Search for the cell housing the specified text and yield its [X, Y] center coordinate. 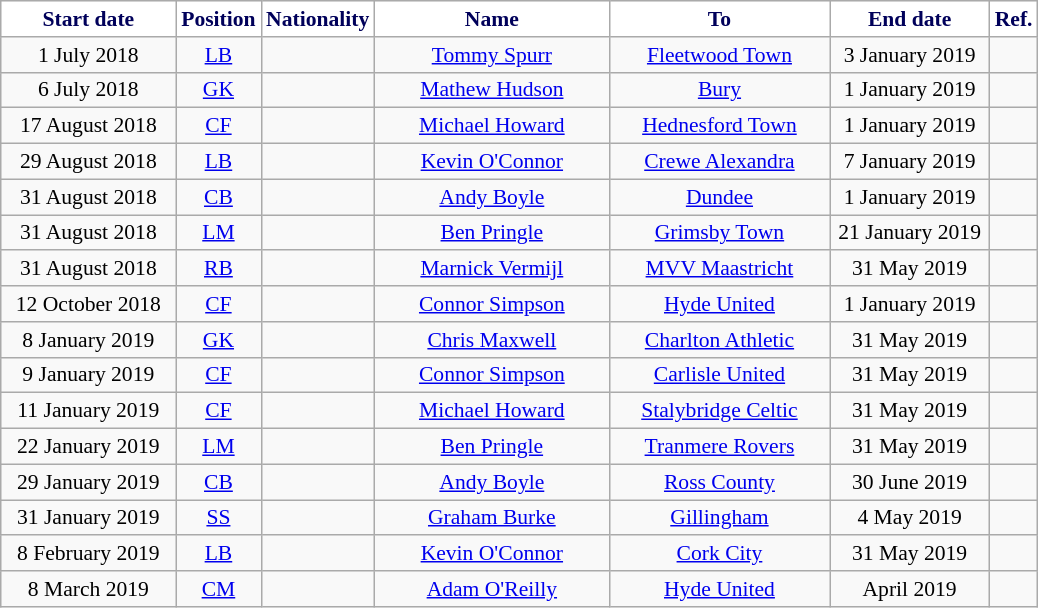
Charlton Athletic [719, 340]
Tommy Spurr [492, 55]
Mathew Hudson [492, 90]
4 May 2019 [910, 518]
Chris Maxwell [492, 340]
Dundee [719, 197]
Name [492, 19]
SS [218, 518]
29 August 2018 [88, 162]
7 January 2019 [910, 162]
Tranmere Rovers [719, 447]
Ross County [719, 482]
12 October 2018 [88, 304]
Adam O'Reilly [492, 589]
8 March 2019 [88, 589]
Start date [88, 19]
29 January 2019 [88, 482]
Graham Burke [492, 518]
8 February 2019 [88, 554]
Bury [719, 90]
31 January 2019 [88, 518]
Carlisle United [719, 375]
6 July 2018 [88, 90]
Hednesford Town [719, 126]
1 July 2018 [88, 55]
To [719, 19]
Crewe Alexandra [719, 162]
Stalybridge Celtic [719, 411]
Fleetwood Town [719, 55]
End date [910, 19]
Nationality [318, 19]
Cork City [719, 554]
Gillingham [719, 518]
MVV Maastricht [719, 269]
3 January 2019 [910, 55]
Marnick Vermijl [492, 269]
Position [218, 19]
11 January 2019 [88, 411]
22 January 2019 [88, 447]
21 January 2019 [910, 233]
Ref. [1014, 19]
RB [218, 269]
8 January 2019 [88, 340]
April 2019 [910, 589]
17 August 2018 [88, 126]
Grimsby Town [719, 233]
9 January 2019 [88, 375]
CM [218, 589]
30 June 2019 [910, 482]
